From the cell containing the given text, extract its center point as (X, Y) coordinate. 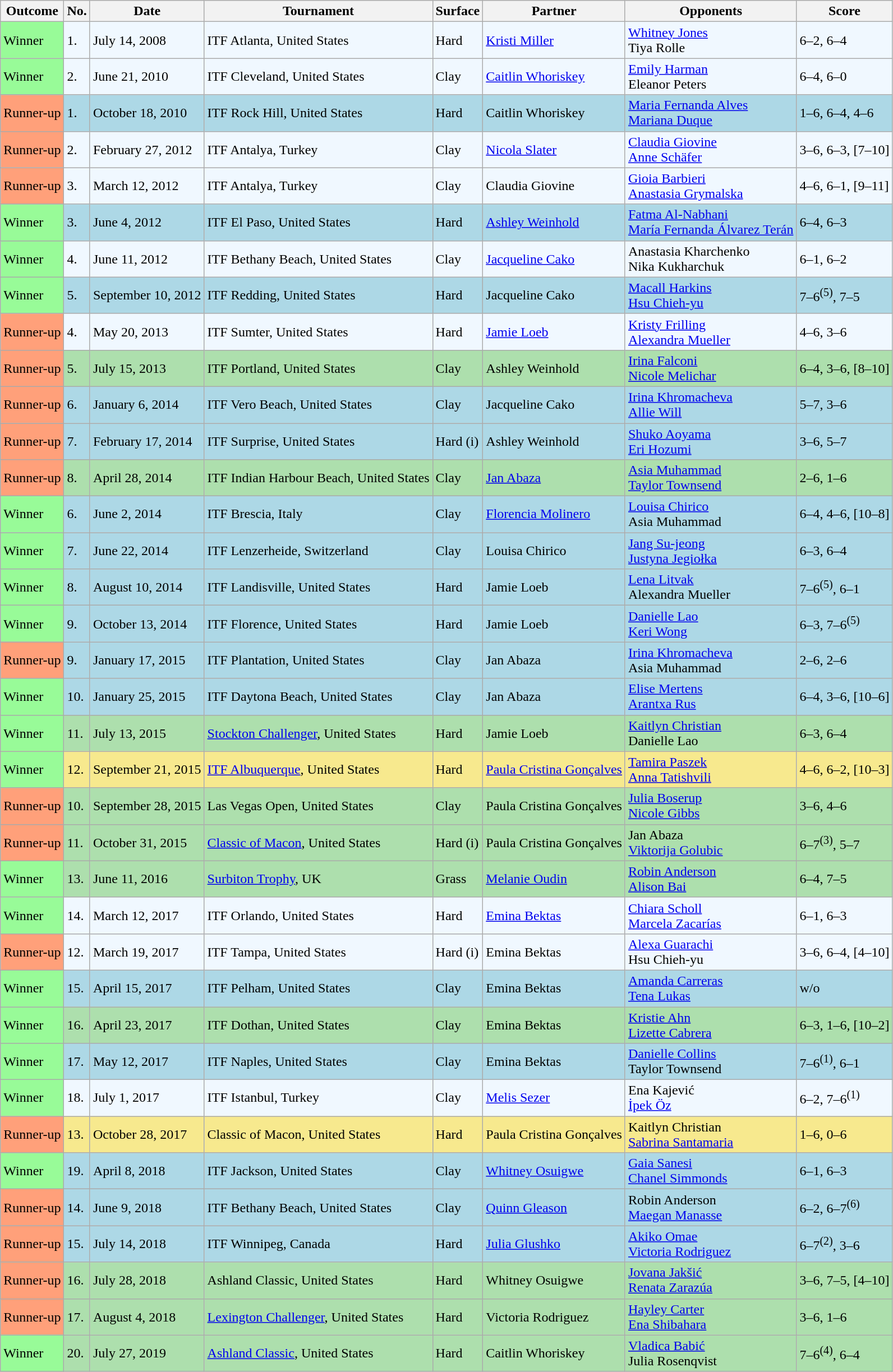
ITF Vero Beach, United States (319, 405)
Louisa Chirico (554, 551)
Hayley Carter Ena Shibahara (710, 1316)
July 1, 2017 (147, 1098)
June 4, 2012 (147, 222)
3–6, 7–5, [4–10] (845, 1281)
Robin Anderson Maegan Manasse (710, 1208)
February 17, 2014 (147, 441)
ITF Orlando, United States (319, 915)
Irina Falconi Nicole Melichar (710, 368)
7–6(5), 6–1 (845, 588)
ITF Sumter, United States (319, 332)
September 28, 2015 (147, 806)
No. (77, 11)
Claudia Giovine Anne Schäfer (710, 149)
Las Vegas Open, United States (319, 806)
July 14, 2008 (147, 40)
Macall Harkins Hsu Chieh-yu (710, 295)
3–6, 6–3, [7–10] (845, 149)
6–7(2), 3–6 (845, 1244)
Kristy Frilling Alexandra Mueller (710, 332)
2–6, 2–6 (845, 660)
ITF Plantation, United States (319, 660)
Irina Khromacheva Allie Will (710, 405)
ITF Jackson, United States (319, 1171)
Ena Kajević İpek Öz (710, 1098)
Jang Su-jeong Justyna Jegiołka (710, 551)
April 15, 2017 (147, 988)
Whitney Jones Tiya Rolle (710, 40)
ITF Cleveland, United States (319, 76)
6–4, 6–3 (845, 222)
Kristie Ahn Lizette Cabrera (710, 1025)
ITF Florence, United States (319, 623)
Danielle Collins Taylor Townsend (710, 1062)
5–7, 3–6 (845, 405)
January 17, 2015 (147, 660)
Tamira Paszek Anna Tatishvili (710, 769)
June 22, 2014 (147, 551)
Grass (458, 879)
20. (77, 1353)
19. (77, 1171)
June 11, 2016 (147, 879)
Quinn Gleason (554, 1208)
Shuko Aoyama Eri Hozumi (710, 441)
ITF Atlanta, United States (319, 40)
Emily Harman Eleanor Peters (710, 76)
6–1, 6–2 (845, 259)
June 11, 2012 (147, 259)
Lexington Challenger, United States (319, 1316)
3–6, 4–6 (845, 806)
4–6, 6–1, [9–11] (845, 186)
ITF Pelham, United States (319, 988)
7–6(1), 6–1 (845, 1062)
Nicola Slater (554, 149)
6–4, 7–5 (845, 879)
2–6, 1–6 (845, 478)
Fatma Al-Nabhani María Fernanda Álvarez Terán (710, 222)
Danielle Lao Keri Wong (710, 623)
Claudia Giovine (554, 186)
6–2, 6–4 (845, 40)
Amanda Carreras Tena Lukas (710, 988)
1–6, 0–6 (845, 1135)
Score (845, 11)
Vladica Babić Julia Rosenqvist (710, 1353)
Tournament (319, 11)
18. (77, 1098)
September 10, 2012 (147, 295)
Anastasia Kharchenko Nika Kukharchuk (710, 259)
ITF Daytona Beach, United States (319, 696)
6–2, 6–7(6) (845, 1208)
September 21, 2015 (147, 769)
Surface (458, 11)
1–6, 6–4, 4–6 (845, 113)
Florencia Molinero (554, 515)
6–4, 6–0 (845, 76)
Irina Khromacheva Asia Muhammad (710, 660)
Stockton Challenger, United States (319, 733)
June 21, 2010 (147, 76)
February 27, 2012 (147, 149)
ITF Tampa, United States (319, 952)
ITF Winnipeg, Canada (319, 1244)
May 20, 2013 (147, 332)
6–4, 3–6, [10–6] (845, 696)
3–6, 1–6 (845, 1316)
October 28, 2017 (147, 1135)
Melanie Oudin (554, 879)
ITF Istanbul, Turkey (319, 1098)
May 12, 2017 (147, 1062)
6–4, 4–6, [10–8] (845, 515)
Date (147, 11)
Gaia Sanesi Chanel Simmonds (710, 1171)
w/o (845, 988)
7–6(4), 6–4 (845, 1353)
Opponents (710, 11)
7–6(5), 7–5 (845, 295)
Louisa Chirico Asia Muhammad (710, 515)
Maria Fernanda Alves Mariana Duque (710, 113)
Kristi Miller (554, 40)
Outcome (33, 11)
ITF El Paso, United States (319, 222)
August 10, 2014 (147, 588)
Lena Litvak Alexandra Mueller (710, 588)
Julia Boserup Nicole Gibbs (710, 806)
4–6, 6–2, [10–3] (845, 769)
Robin Anderson Alison Bai (710, 879)
June 2, 2014 (147, 515)
ITF Rock Hill, United States (319, 113)
ITF Albuquerque, United States (319, 769)
July 13, 2015 (147, 733)
July 28, 2018 (147, 1281)
4–6, 3–6 (845, 332)
ITF Dothan, United States (319, 1025)
6–3, 1–6, [10–2] (845, 1025)
October 31, 2015 (147, 842)
ITF Landisville, United States (319, 588)
April 23, 2017 (147, 1025)
January 6, 2014 (147, 405)
3–6, 6–4, [4–10] (845, 952)
March 19, 2017 (147, 952)
June 9, 2018 (147, 1208)
3–6, 5–7 (845, 441)
ITF Surprise, United States (319, 441)
March 12, 2012 (147, 186)
6–4, 3–6, [8–10] (845, 368)
ITF Redding, United States (319, 295)
January 25, 2015 (147, 696)
Julia Glushko (554, 1244)
ITF Naples, United States (319, 1062)
ITF Indian Harbour Beach, United States (319, 478)
Asia Muhammad Taylor Townsend (710, 478)
Kaitlyn Christian Sabrina Santamaria (710, 1135)
April 8, 2018 (147, 1171)
Surbiton Trophy, UK (319, 879)
ITF Brescia, Italy (319, 515)
6–3, 7–6(5) (845, 623)
July 14, 2018 (147, 1244)
October 18, 2010 (147, 113)
Akiko Omae Victoria Rodriguez (710, 1244)
Victoria Rodriguez (554, 1316)
Partner (554, 11)
July 15, 2013 (147, 368)
Kaitlyn Christian Danielle Lao (710, 733)
6–7(3), 5–7 (845, 842)
6–2, 7–6(1) (845, 1098)
Chiara Scholl Marcela Zacarías (710, 915)
Gioia Barbieri Anastasia Grymalska (710, 186)
Jan Abaza Viktorija Golubic (710, 842)
Alexa Guarachi Hsu Chieh-yu (710, 952)
March 12, 2017 (147, 915)
Elise Mertens Arantxa Rus (710, 696)
Jovana Jakšić Renata Zarazúa (710, 1281)
August 4, 2018 (147, 1316)
ITF Lenzerheide, Switzerland (319, 551)
October 13, 2014 (147, 623)
July 27, 2019 (147, 1353)
ITF Portland, United States (319, 368)
April 28, 2014 (147, 478)
Melis Sezer (554, 1098)
